Capture the cell that displays the provided text and extract its [X, Y] central coordinate. 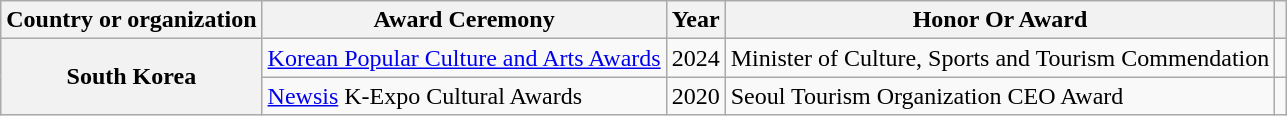
Country or organization [132, 20]
Minister of Culture, Sports and Tourism Commendation [1000, 58]
Year [696, 20]
Newsis K-Expo Cultural Awards [464, 96]
South Korea [132, 77]
2020 [696, 96]
2024 [696, 58]
Korean Popular Culture and Arts Awards [464, 58]
Award Ceremony [464, 20]
Seoul Tourism Organization CEO Award [1000, 96]
Honor Or Award [1000, 20]
